Determine the [x, y] coordinate at the center of the cell enclosing the given text.  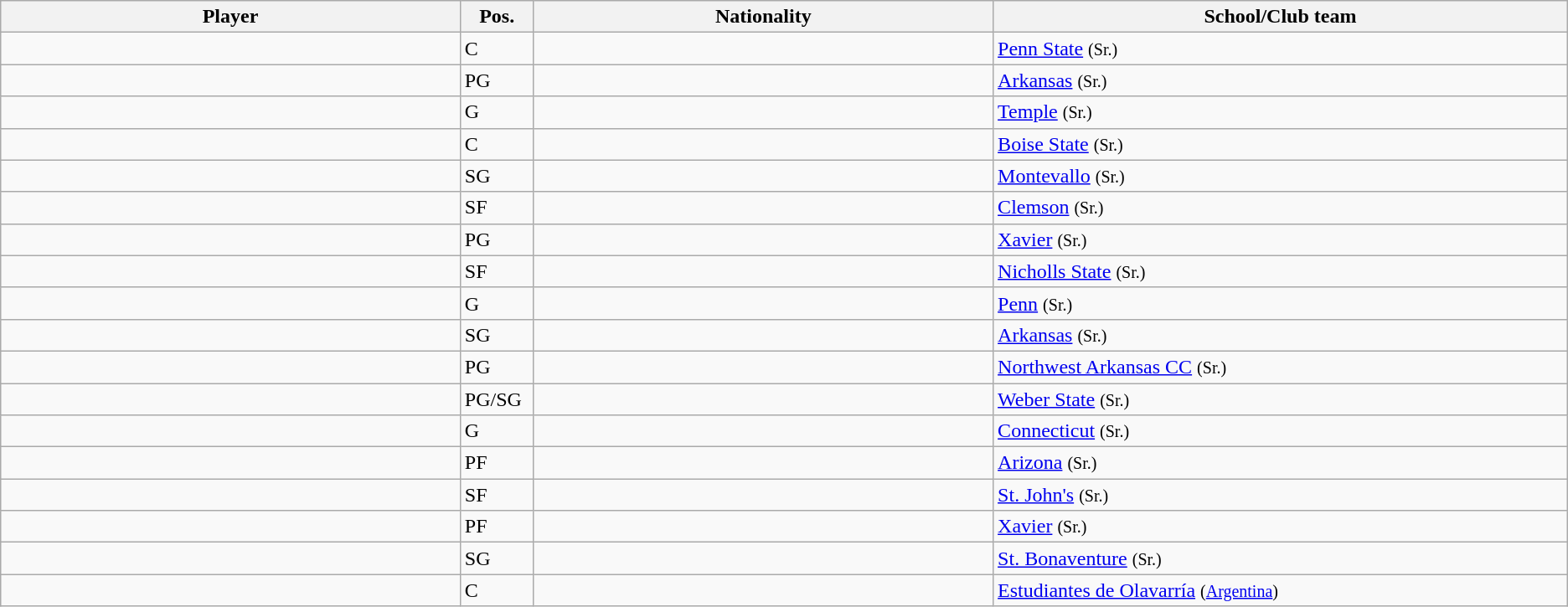
Penn (Sr.) [1281, 303]
Temple (Sr.) [1281, 112]
Nationality [764, 17]
Arizona (Sr.) [1281, 463]
St. John's (Sr.) [1281, 495]
Clemson (Sr.) [1281, 208]
Penn State (Sr.) [1281, 49]
Montevallo (Sr.) [1281, 176]
Estudiantes de Olavarría (Argentina) [1281, 590]
St. Bonaventure (Sr.) [1281, 558]
School/Club team [1281, 17]
Player [231, 17]
Weber State (Sr.) [1281, 399]
Northwest Arkansas CC (Sr.) [1281, 367]
Pos. [497, 17]
Connecticut (Sr.) [1281, 431]
PG/SG [497, 399]
Boise State (Sr.) [1281, 144]
Nicholls State (Sr.) [1281, 271]
